Find where the given text appears and provide that cell's center as [x, y] coordinate. 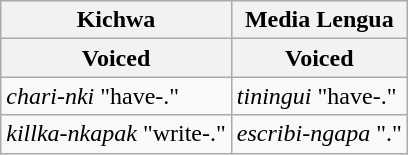
killka-nkapak "write-." [116, 134]
chari-nki "have-." [116, 96]
tiningui "have-." [319, 96]
Kichwa [116, 20]
escribi-ngapa "." [319, 134]
Media Lengua [319, 20]
